Return the (x, y) coordinate for the center point of the cell that contains the specified text.  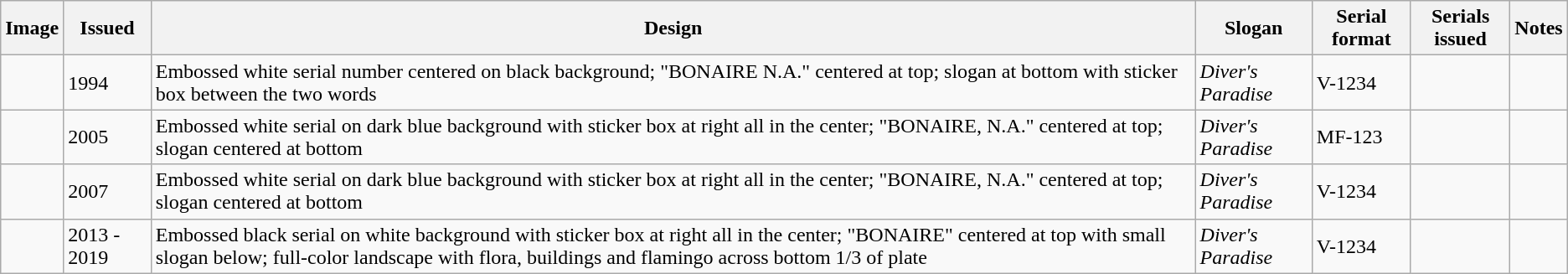
Design (673, 28)
Slogan (1253, 28)
MF-123 (1361, 137)
2005 (107, 137)
Serials issued (1460, 28)
2007 (107, 191)
Embossed white serial number centered on black background; "BONAIRE N.A." centered at top; slogan at bottom with sticker box between the two words (673, 82)
Notes (1539, 28)
Issued (107, 28)
Image (32, 28)
Serial format (1361, 28)
2013 - 2019 (107, 246)
1994 (107, 82)
